Determine the [x, y] coordinate at the center of the cell enclosing the given text.  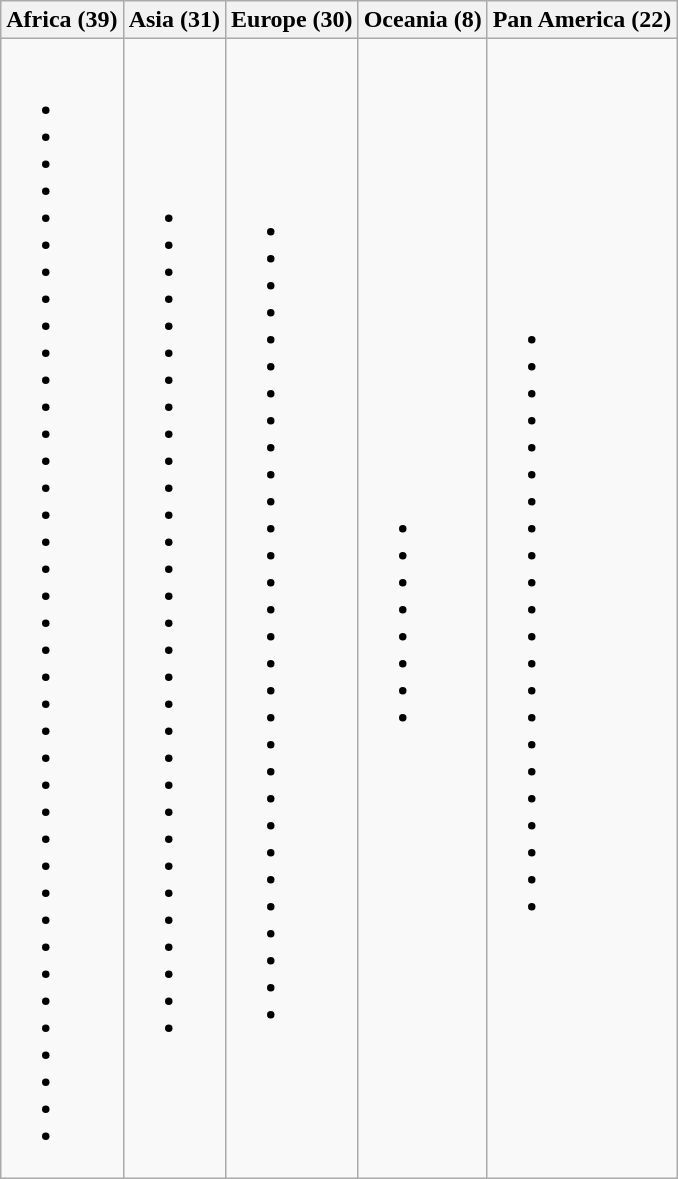
Asia (31) [174, 20]
Africa (39) [62, 20]
Oceania (8) [422, 20]
Europe (30) [292, 20]
Pan America (22) [582, 20]
